From the cell containing the given text, extract its center point as (x, y) coordinate. 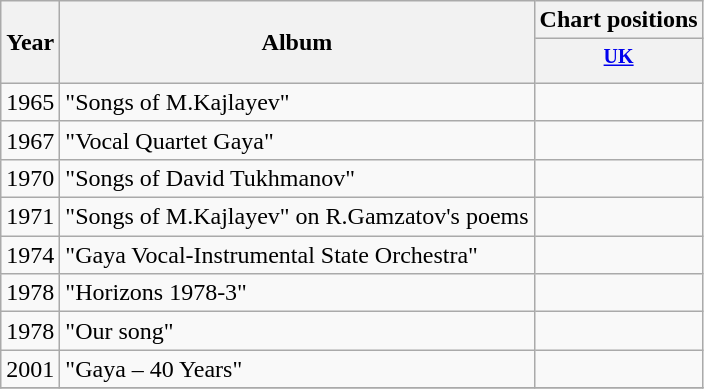
"Vocal Quartet Gaya" (297, 140)
Chart positions (618, 20)
"Horizons 1978-3" (297, 293)
Album (297, 42)
UK (618, 62)
1970 (30, 178)
"Our song" (297, 331)
1967 (30, 140)
1965 (30, 102)
"Songs of David Tukhmanov" (297, 178)
"Songs of M.Kajlayev" (297, 102)
Year (30, 42)
"Gaya – 40 Years" (297, 369)
2001 (30, 369)
1974 (30, 255)
1971 (30, 217)
"Gaya Vocal-Instrumental State Orchestra" (297, 255)
"Songs of M.Kajlayev" on R.Gamzatov's poems (297, 217)
